Find where the given text appears and provide that cell's center as (X, Y) coordinate. 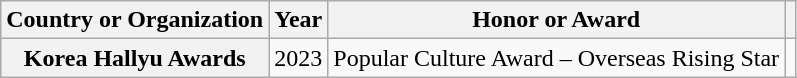
Country or Organization (135, 20)
2023 (298, 58)
Year (298, 20)
Korea Hallyu Awards (135, 58)
Popular Culture Award – Overseas Rising Star (556, 58)
Honor or Award (556, 20)
